Return the [X, Y] coordinate for the center point of the cell that contains the specified text.  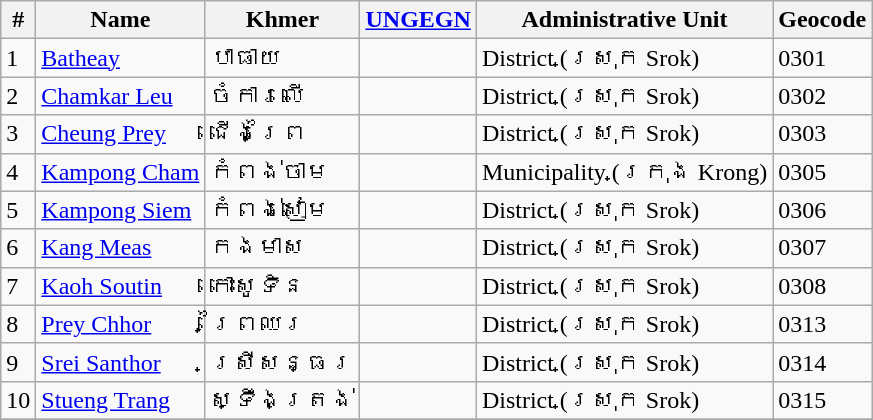
Prey Chhor [120, 324]
Srei Santhor [120, 362]
Kang Meas [120, 248]
5 [18, 210]
ព្រៃឈរ [282, 324]
Khmer [282, 20]
Kampong Cham [120, 172]
បាធាយ [282, 58]
10 [18, 400]
Kampong Siem [120, 210]
Chamkar Leu [120, 96]
ស្រីសន្ធរ [282, 362]
3 [18, 134]
0315 [822, 400]
ស្ទឹងត្រង់ [282, 400]
0307 [822, 248]
ចំការលើ [282, 96]
4 [18, 172]
Stueng Trang [120, 400]
Name [120, 20]
UNGEGN [418, 20]
0305 [822, 172]
ជើងព្រៃ [282, 134]
7 [18, 286]
Administrative Unit [624, 20]
0308 [822, 286]
0303 [822, 134]
0302 [822, 96]
0313 [822, 324]
Batheay [120, 58]
0301 [822, 58]
Geocode [822, 20]
2 [18, 96]
កោះសូទិន [282, 286]
0306 [822, 210]
0314 [822, 362]
6 [18, 248]
9 [18, 362]
Municipality (ក្រុង Krong) [624, 172]
# [18, 20]
កំពង់ចាម [282, 172]
1 [18, 58]
Kaoh Soutin [120, 286]
កំពង់សៀម [282, 210]
8 [18, 324]
Cheung Prey [120, 134]
កងមាស [282, 248]
